Detect which cell encompasses the target text, then output its [x, y] center coordinate. 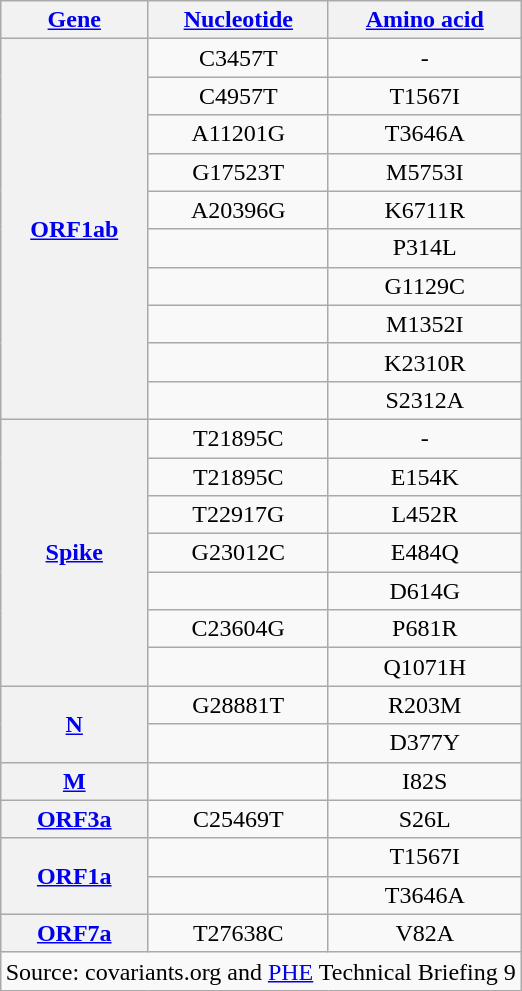
G23012C [238, 553]
G1129C [424, 286]
C25469T [238, 819]
P681R [424, 629]
ORF1a [74, 876]
C4957T [238, 96]
Nucleotide [238, 20]
N [74, 724]
V82A [424, 933]
L452R [424, 515]
M5753I [424, 172]
Q1071H [424, 667]
A20396G [238, 210]
I82S [424, 781]
ORF1ab [74, 230]
Gene [74, 20]
T22917G [238, 515]
S2312A [424, 400]
M1352I [424, 324]
D614G [424, 591]
G17523T [238, 172]
M [74, 781]
K2310R [424, 362]
E484Q [424, 553]
ORF7a [74, 933]
C23604G [238, 629]
T27638C [238, 933]
Source: covariants.org and PHE Technical Briefing 9 [260, 971]
G28881T [238, 705]
P314L [424, 248]
A11201G [238, 134]
ORF3a [74, 819]
E154K [424, 477]
Amino acid [424, 20]
Spike [74, 552]
S26L [424, 819]
R203M [424, 705]
K6711R [424, 210]
D377Y [424, 743]
C3457T [238, 58]
